Provide the (X, Y) coordinate of the cell's center where the given text is located.  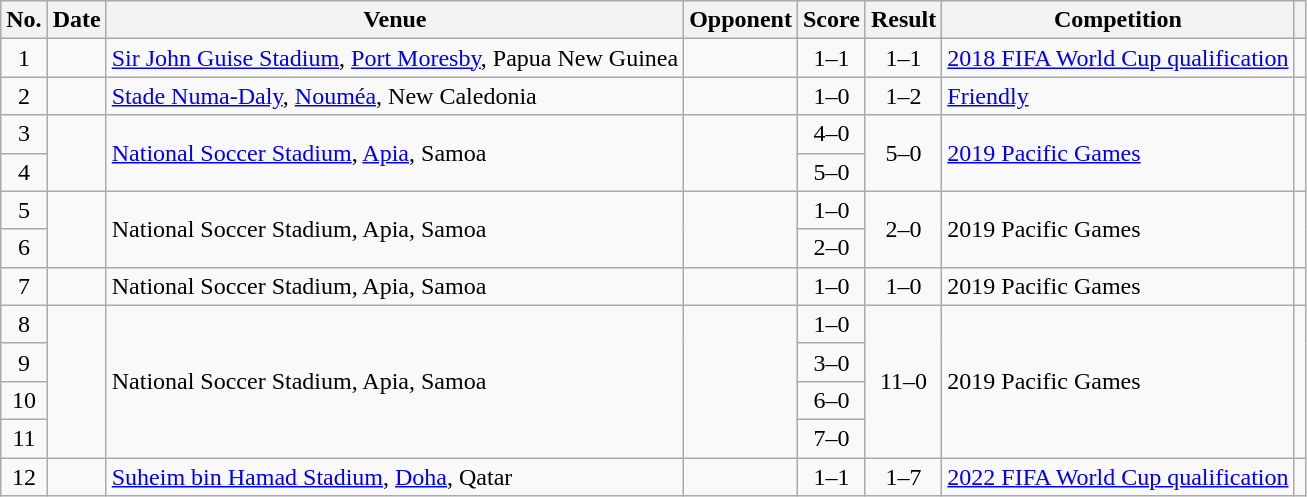
Date (76, 20)
7–0 (831, 438)
9 (24, 362)
1–7 (903, 477)
3 (24, 134)
Opponent (741, 20)
3–0 (831, 362)
12 (24, 477)
1 (24, 58)
1–2 (903, 96)
2 (24, 96)
Stade Numa-Daly, Nouméa, New Caledonia (394, 96)
No. (24, 20)
Score (831, 20)
8 (24, 324)
7 (24, 286)
11 (24, 438)
Suheim bin Hamad Stadium, Doha, Qatar (394, 477)
6–0 (831, 400)
4–0 (831, 134)
5 (24, 210)
6 (24, 248)
Sir John Guise Stadium, Port Moresby, Papua New Guinea (394, 58)
Venue (394, 20)
Competition (1118, 20)
2018 FIFA World Cup qualification (1118, 58)
Result (903, 20)
10 (24, 400)
2022 FIFA World Cup qualification (1118, 477)
11–0 (903, 381)
Friendly (1118, 96)
4 (24, 172)
